Find where the given text appears and provide that cell's center as (X, Y) coordinate. 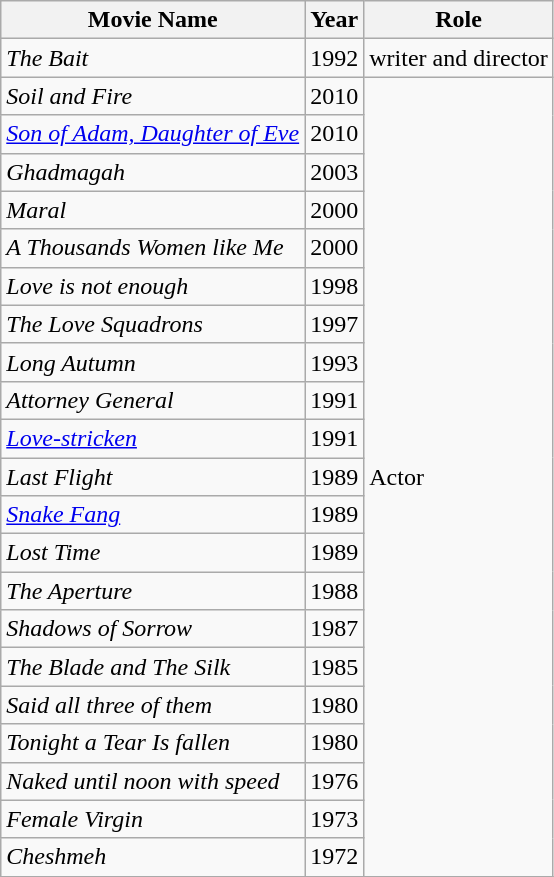
1972 (334, 857)
Attorney General (153, 400)
Movie Name (153, 20)
1973 (334, 819)
Actor (459, 476)
A Thousands Women like Me (153, 248)
1987 (334, 629)
Tonight a Tear Is fallen (153, 743)
1993 (334, 362)
Ghadmagah (153, 172)
Son of Adam, Daughter of Eve (153, 134)
Last Flight (153, 477)
The Aperture (153, 591)
1976 (334, 781)
Long Autumn (153, 362)
Love is not enough (153, 286)
2003 (334, 172)
1997 (334, 324)
Cheshmeh (153, 857)
1998 (334, 286)
The Love Squadrons (153, 324)
writer and director (459, 58)
The Bait (153, 58)
The Blade and The Silk (153, 667)
Soil and Fire (153, 96)
Maral (153, 210)
1992 (334, 58)
Shadows of Sorrow (153, 629)
Snake Fang (153, 515)
Role (459, 20)
Love-stricken (153, 438)
1985 (334, 667)
Year (334, 20)
Lost Time (153, 553)
Female Virgin (153, 819)
Naked until noon with speed (153, 781)
1988 (334, 591)
Said all three of them (153, 705)
